Search for the cell housing the specified text and yield its [X, Y] center coordinate. 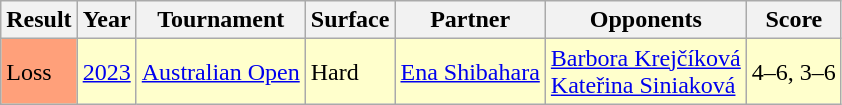
Hard [350, 72]
Result [39, 20]
Australian Open [220, 72]
Partner [470, 20]
Year [106, 20]
Score [794, 20]
Surface [350, 20]
2023 [106, 72]
4–6, 3–6 [794, 72]
Barbora Krejčíková Kateřina Siniaková [646, 72]
Tournament [220, 20]
Opponents [646, 20]
Loss [39, 72]
Ena Shibahara [470, 72]
